Determine the (x, y) coordinate at the center of the cell enclosing the given text.  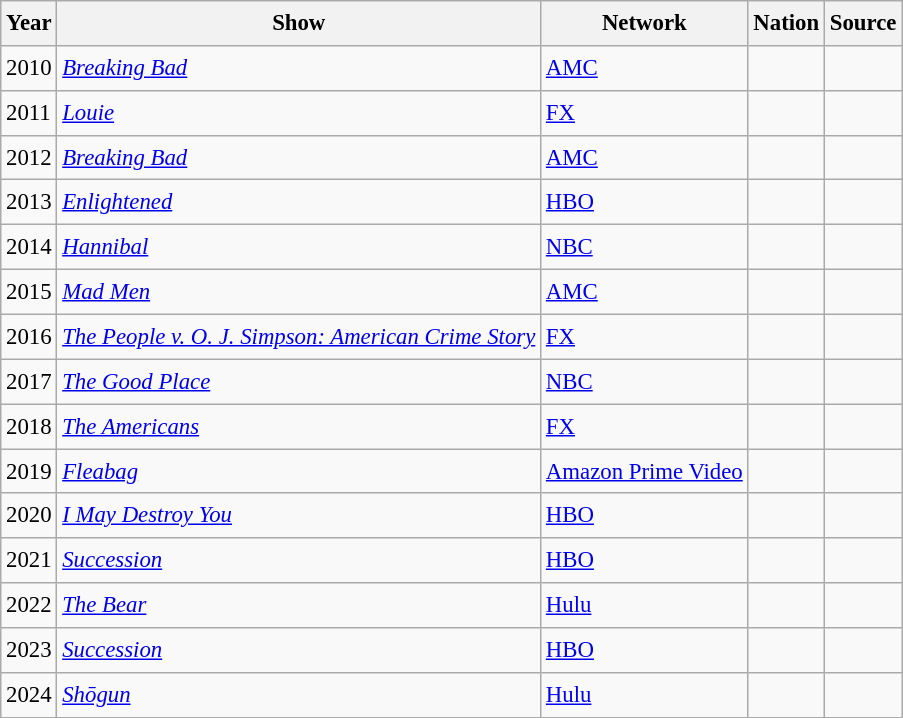
Year (29, 24)
Network (644, 24)
2017 (29, 382)
2014 (29, 248)
2010 (29, 68)
2023 (29, 650)
Amazon Prime Video (644, 472)
2018 (29, 426)
2019 (29, 472)
2020 (29, 516)
Enlightened (299, 202)
Mad Men (299, 292)
2021 (29, 560)
The People v. O. J. Simpson: American Crime Story (299, 336)
The Americans (299, 426)
Louie (299, 114)
2011 (29, 114)
2016 (29, 336)
2013 (29, 202)
Source (862, 24)
The Bear (299, 606)
Nation (786, 24)
Hannibal (299, 248)
Shōgun (299, 696)
The Good Place (299, 382)
I May Destroy You (299, 516)
2022 (29, 606)
2015 (29, 292)
2012 (29, 158)
2024 (29, 696)
Fleabag (299, 472)
Show (299, 24)
